Find where the given text appears and provide that cell's center as (x, y) coordinate. 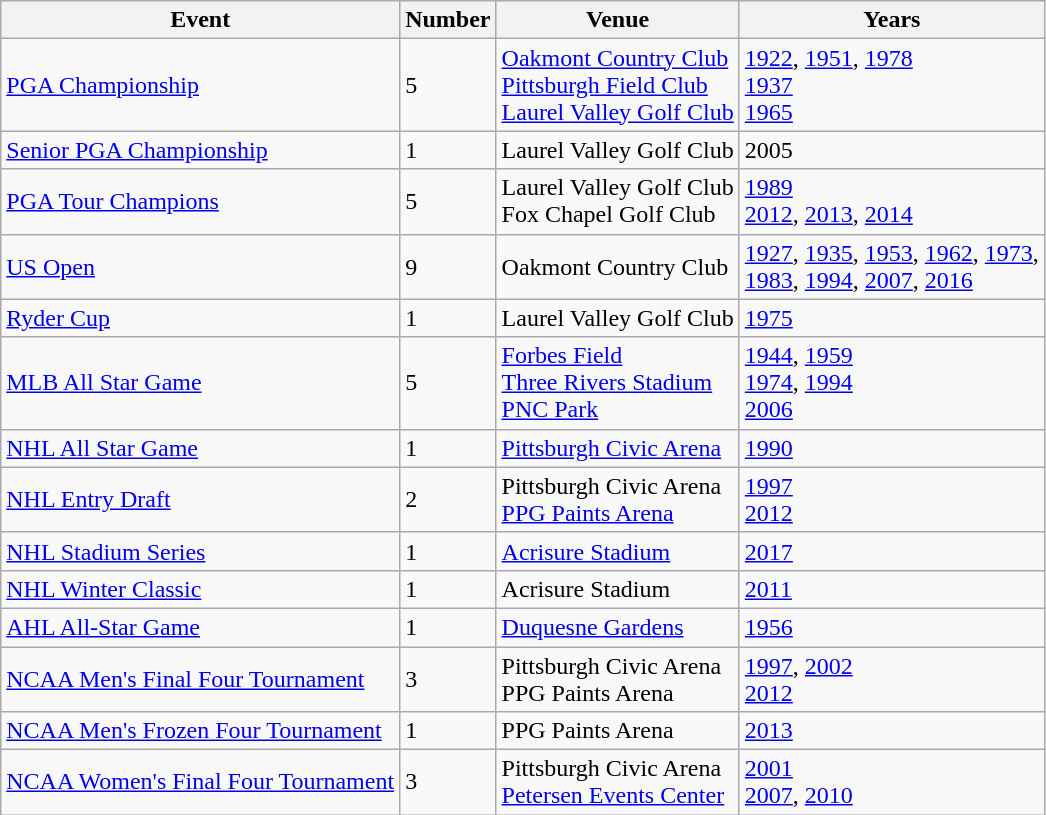
2017 (892, 551)
Pittsburgh Civic Arena (618, 448)
Ryder Cup (200, 318)
9 (448, 266)
PPG Paints Arena (618, 731)
1990 (892, 448)
2 (448, 500)
1927, 1935, 1953, 1962, 1973, 1983, 1994, 2007, 2016 (892, 266)
US Open (200, 266)
19892012, 2013, 2014 (892, 202)
Senior PGA Championship (200, 150)
Pittsburgh Civic ArenaPetersen Events Center (618, 782)
2011 (892, 589)
2013 (892, 731)
NCAA Women's Final Four Tournament (200, 782)
Number (448, 20)
Oakmont Country Club (618, 266)
PGA Championship (200, 85)
NHL All Star Game (200, 448)
1997, 20022012 (892, 678)
NCAA Men's Final Four Tournament (200, 678)
Event (200, 20)
Venue (618, 20)
NHL Winter Classic (200, 589)
Forbes FieldThree Rivers StadiumPNC Park (618, 383)
PGA Tour Champions (200, 202)
Oakmont Country ClubPittsburgh Field ClubLaurel Valley Golf Club (618, 85)
NHL Entry Draft (200, 500)
Duquesne Gardens (618, 627)
1956 (892, 627)
Years (892, 20)
NCAA Men's Frozen Four Tournament (200, 731)
2005 (892, 150)
MLB All Star Game (200, 383)
19972012 (892, 500)
Laurel Valley Golf ClubFox Chapel Golf Club (618, 202)
AHL All-Star Game (200, 627)
1944, 19591974, 19942006 (892, 383)
NHL Stadium Series (200, 551)
1922, 1951, 197819371965 (892, 85)
1975 (892, 318)
20012007, 2010 (892, 782)
